For the text-containing cell, return its midpoint in [X, Y] coordinate format. 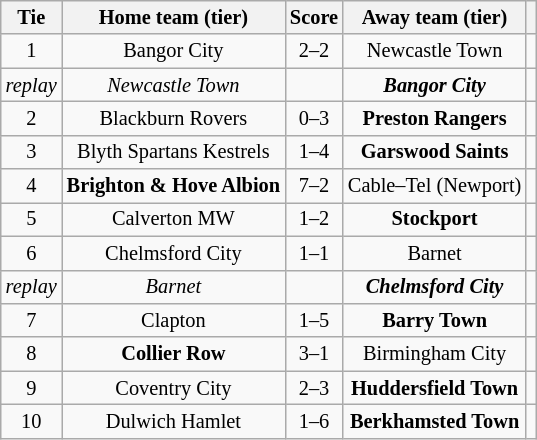
1–5 [314, 320]
Coventry City [174, 388]
6 [32, 253]
Barry Town [434, 320]
5 [32, 219]
1–1 [314, 253]
Score [314, 17]
Stockport [434, 219]
3–1 [314, 354]
Brighton & Hove Albion [174, 186]
2–3 [314, 388]
4 [32, 186]
1–2 [314, 219]
Away team (tier) [434, 17]
Blackburn Rovers [174, 118]
Collier Row [174, 354]
1–6 [314, 421]
7–2 [314, 186]
Huddersfield Town [434, 388]
Cable–Tel (Newport) [434, 186]
1 [32, 51]
0–3 [314, 118]
Clapton [174, 320]
Tie [32, 17]
Blyth Spartans Kestrels [174, 152]
2 [32, 118]
Berkhamsted Town [434, 421]
Preston Rangers [434, 118]
1–4 [314, 152]
3 [32, 152]
Dulwich Hamlet [174, 421]
2–2 [314, 51]
Calverton MW [174, 219]
Garswood Saints [434, 152]
10 [32, 421]
Home team (tier) [174, 17]
8 [32, 354]
Birmingham City [434, 354]
7 [32, 320]
9 [32, 388]
